Identify which cell holds the provided text, then report its (x, y) central coordinate. 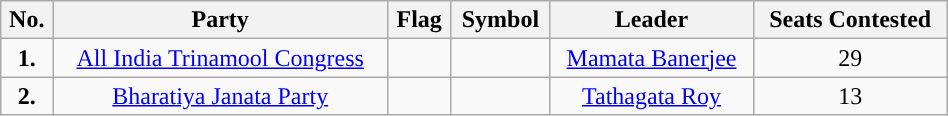
29 (850, 58)
Leader (652, 20)
1. (27, 58)
Flag (420, 20)
Seats Contested (850, 20)
Bharatiya Janata Party (220, 96)
All India Trinamool Congress (220, 58)
Mamata Banerjee (652, 58)
No. (27, 20)
Tathagata Roy (652, 96)
Party (220, 20)
13 (850, 96)
2. (27, 96)
Symbol (500, 20)
